Detect which cell encompasses the target text, then output its [x, y] center coordinate. 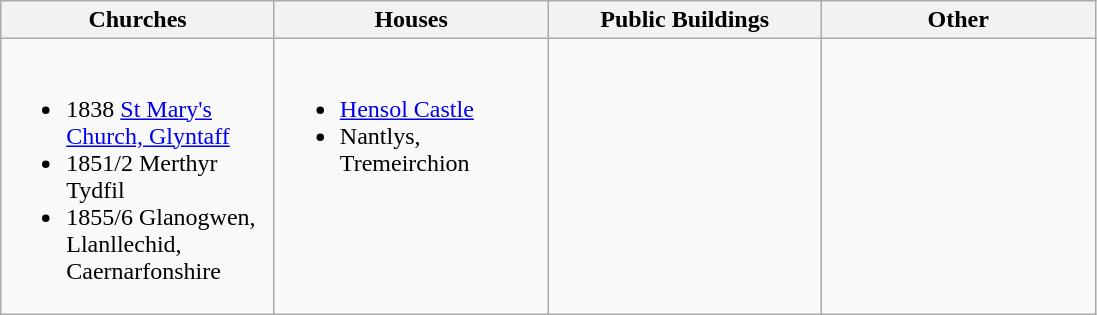
Houses [411, 20]
Hensol CastleNantlys, Tremeirchion [411, 176]
Public Buildings [685, 20]
Other [958, 20]
1838 St Mary's Church, Glyntaff1851/2 Merthyr Tydfil1855/6 Glanogwen, Llanllechid, Caernarfonshire [138, 176]
Churches [138, 20]
